Detect which cell encompasses the target text, then output its [x, y] center coordinate. 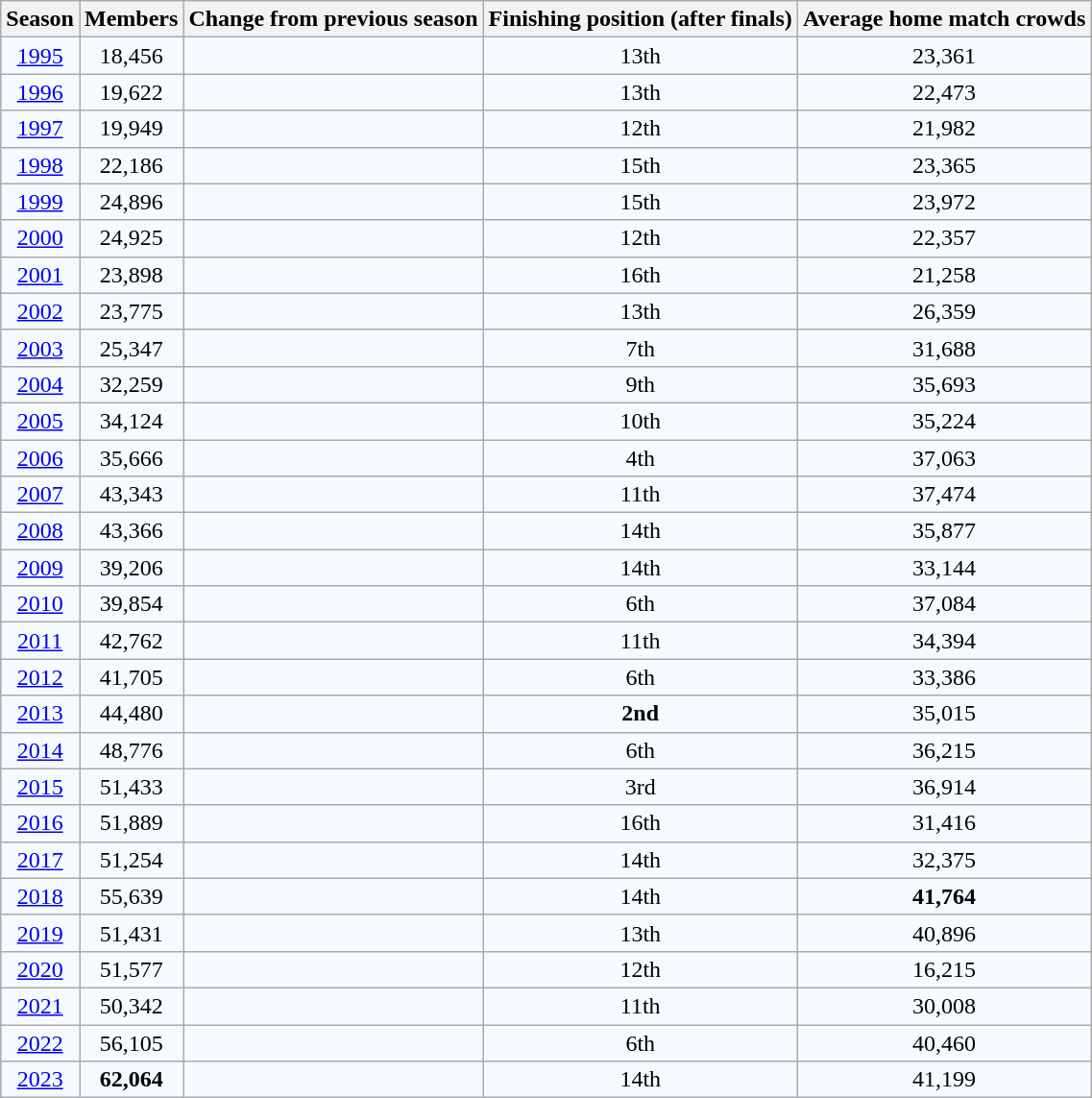
23,898 [131, 275]
2017 [40, 860]
35,666 [131, 458]
50,342 [131, 1006]
24,896 [131, 202]
37,063 [943, 458]
22,357 [943, 238]
2000 [40, 238]
34,124 [131, 421]
41,199 [943, 1080]
Members [131, 19]
2022 [40, 1042]
23,775 [131, 311]
35,224 [943, 421]
36,914 [943, 787]
37,474 [943, 495]
2005 [40, 421]
51,431 [131, 933]
35,693 [943, 384]
2004 [40, 384]
51,577 [131, 969]
40,896 [943, 933]
22,473 [943, 92]
33,386 [943, 677]
35,015 [943, 714]
34,394 [943, 641]
48,776 [131, 750]
62,064 [131, 1080]
51,889 [131, 823]
3rd [640, 787]
4th [640, 458]
43,366 [131, 531]
51,433 [131, 787]
9th [640, 384]
Season [40, 19]
23,361 [943, 56]
1999 [40, 202]
2010 [40, 604]
56,105 [131, 1042]
2003 [40, 348]
42,762 [131, 641]
1998 [40, 165]
36,215 [943, 750]
2007 [40, 495]
1996 [40, 92]
22,186 [131, 165]
24,925 [131, 238]
39,854 [131, 604]
2009 [40, 568]
2016 [40, 823]
31,688 [943, 348]
32,259 [131, 384]
7th [640, 348]
2020 [40, 969]
23,972 [943, 202]
18,456 [131, 56]
21,982 [943, 129]
39,206 [131, 568]
2023 [40, 1080]
30,008 [943, 1006]
51,254 [131, 860]
2008 [40, 531]
2018 [40, 896]
Finishing position (after finals) [640, 19]
33,144 [943, 568]
26,359 [943, 311]
2013 [40, 714]
41,705 [131, 677]
2001 [40, 275]
44,480 [131, 714]
2019 [40, 933]
2011 [40, 641]
31,416 [943, 823]
2006 [40, 458]
2014 [40, 750]
1995 [40, 56]
10th [640, 421]
55,639 [131, 896]
Change from previous season [333, 19]
41,764 [943, 896]
2015 [40, 787]
43,343 [131, 495]
21,258 [943, 275]
2021 [40, 1006]
16,215 [943, 969]
19,622 [131, 92]
1997 [40, 129]
19,949 [131, 129]
37,084 [943, 604]
35,877 [943, 531]
23,365 [943, 165]
2002 [40, 311]
Average home match crowds [943, 19]
2012 [40, 677]
25,347 [131, 348]
40,460 [943, 1042]
32,375 [943, 860]
2nd [640, 714]
